Scan for the cell matching the given text and deliver its [x, y] coordinate at center. 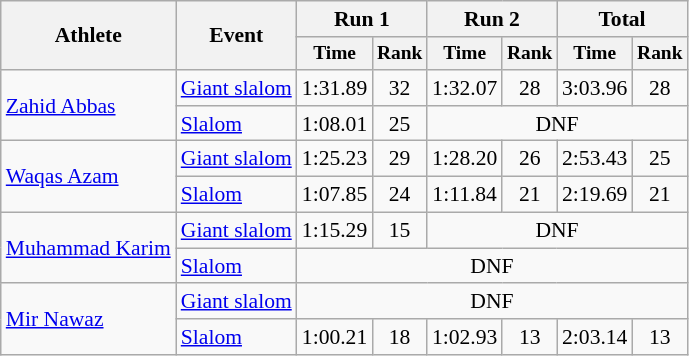
1:32.07 [464, 88]
32 [400, 88]
1:25.23 [334, 159]
Run 1 [362, 19]
1:08.01 [334, 124]
Total [622, 19]
15 [400, 230]
18 [400, 337]
Waqas Azam [88, 176]
1:02.93 [464, 337]
1:11.84 [464, 195]
2:53.43 [594, 159]
1:15.29 [334, 230]
Event [236, 36]
29 [400, 159]
Zahid Abbas [88, 106]
Mir Nawaz [88, 320]
Athlete [88, 36]
3:03.96 [594, 88]
1:07.85 [334, 195]
24 [400, 195]
26 [530, 159]
1:00.21 [334, 337]
1:28.20 [464, 159]
1:31.89 [334, 88]
2:03.14 [594, 337]
Muhammad Karim [88, 248]
Run 2 [492, 19]
2:19.69 [594, 195]
